For the text-containing cell, return its midpoint in (X, Y) coordinate format. 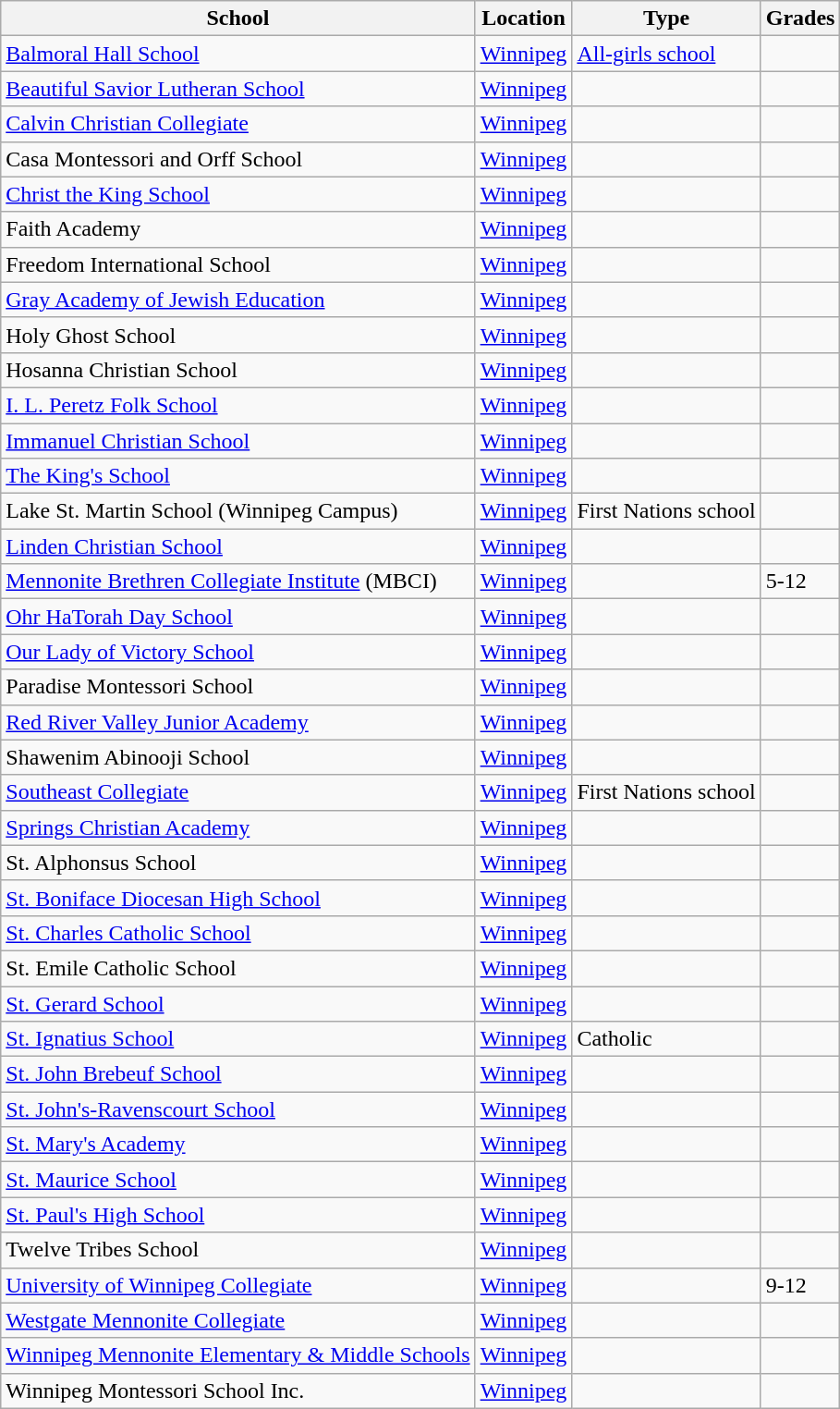
Red River Valley Junior Academy (238, 722)
Balmoral Hall School (238, 54)
Ohr HaTorah Day School (238, 617)
Winnipeg Mennonite Elementary & Middle Schools (238, 1355)
Lake St. Martin School (Winnipeg Campus) (238, 511)
Catholic (666, 1039)
Holy Ghost School (238, 335)
St. John's-Ravenscourt School (238, 1109)
St. Charles Catholic School (238, 933)
Casa Montessori and Orff School (238, 159)
Location (523, 18)
School (238, 18)
Mennonite Brethren Collegiate Institute (MBCI) (238, 582)
Our Lady of Victory School (238, 652)
Shawenim Abinooji School (238, 757)
Gray Academy of Jewish Education (238, 300)
St. Alphonsus School (238, 863)
The King's School (238, 476)
Immanuel Christian School (238, 441)
Beautiful Savior Lutheran School (238, 89)
Grades (800, 18)
University of Winnipeg Collegiate (238, 1285)
St. Boniface Diocesan High School (238, 898)
Paradise Montessori School (238, 687)
Type (666, 18)
I. L. Peretz Folk School (238, 405)
St. Gerard School (238, 1003)
Freedom International School (238, 264)
Twelve Tribes School (238, 1250)
St. Emile Catholic School (238, 968)
9-12 (800, 1285)
All-girls school (666, 54)
Springs Christian Academy (238, 827)
Winnipeg Montessori School Inc. (238, 1391)
5-12 (800, 582)
Faith Academy (238, 229)
Westgate Mennonite Collegiate (238, 1320)
Linden Christian School (238, 546)
Hosanna Christian School (238, 370)
St. Maurice School (238, 1180)
Calvin Christian Collegiate (238, 124)
St. John Brebeuf School (238, 1074)
St. Paul's High School (238, 1215)
St. Mary's Academy (238, 1145)
Christ the King School (238, 194)
Southeast Collegiate (238, 792)
St. Ignatius School (238, 1039)
